Find where the given text appears and provide that cell's center as (X, Y) coordinate. 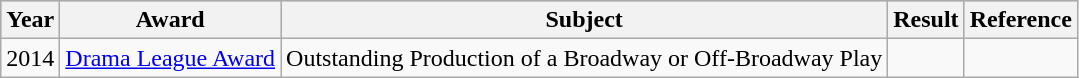
Year (30, 20)
2014 (30, 58)
Award (170, 20)
Outstanding Production of a Broadway or Off-Broadway Play (584, 58)
Reference (1020, 20)
Drama League Award (170, 58)
Result (926, 20)
Subject (584, 20)
